Find where the given text appears and provide that cell's center as [x, y] coordinate. 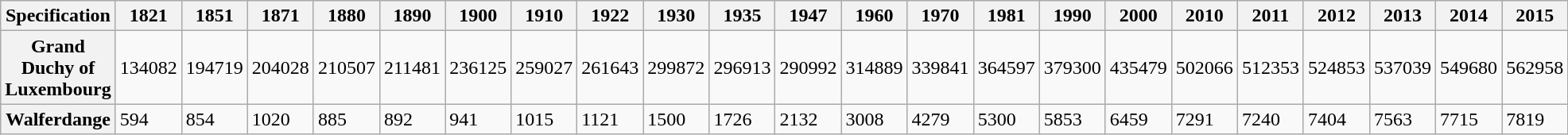
211481 [412, 67]
364597 [1007, 67]
941 [479, 119]
1930 [676, 16]
1960 [875, 16]
854 [215, 119]
524853 [1336, 67]
Walferdange [58, 119]
299872 [676, 67]
134082 [148, 67]
1990 [1072, 16]
1015 [544, 119]
7404 [1336, 119]
379300 [1072, 67]
204028 [280, 67]
Grand Duchy of Luxembourg [58, 67]
537039 [1403, 67]
1935 [743, 16]
1970 [940, 16]
1020 [280, 119]
1821 [148, 16]
1947 [808, 16]
Specification [58, 16]
290992 [808, 67]
1851 [215, 16]
2013 [1403, 16]
7240 [1271, 119]
7819 [1535, 119]
1890 [412, 16]
4279 [940, 119]
6459 [1139, 119]
2014 [1469, 16]
1900 [479, 16]
7291 [1204, 119]
594 [148, 119]
5853 [1072, 119]
339841 [940, 67]
1726 [743, 119]
7715 [1469, 119]
1910 [544, 16]
1922 [611, 16]
502066 [1204, 67]
512353 [1271, 67]
5300 [1007, 119]
2012 [1336, 16]
210507 [347, 67]
2015 [1535, 16]
1500 [676, 119]
1121 [611, 119]
7563 [1403, 119]
2132 [808, 119]
2010 [1204, 16]
261643 [611, 67]
314889 [875, 67]
296913 [743, 67]
1981 [1007, 16]
1871 [280, 16]
562958 [1535, 67]
885 [347, 119]
892 [412, 119]
2011 [1271, 16]
435479 [1139, 67]
1880 [347, 16]
236125 [479, 67]
259027 [544, 67]
194719 [215, 67]
549680 [1469, 67]
2000 [1139, 16]
3008 [875, 119]
